From the cell containing the given text, extract its center point as [X, Y] coordinate. 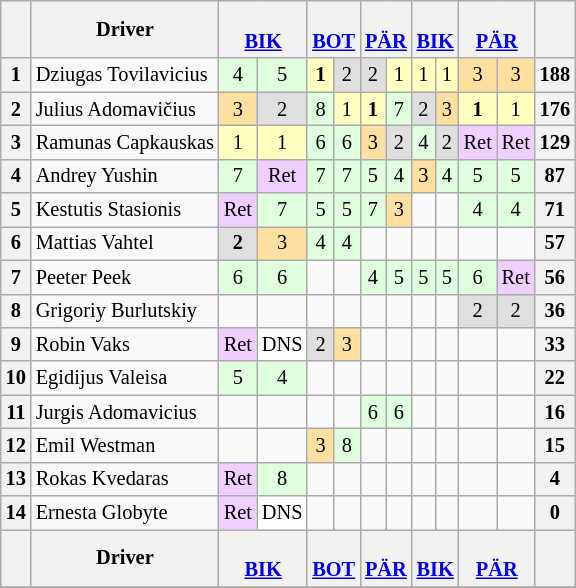
33 [555, 344]
Robin Vaks [125, 344]
Jurgis Adomavicius [125, 412]
16 [555, 412]
0 [555, 513]
87 [555, 176]
15 [555, 445]
9 [16, 344]
11 [16, 412]
Rokas Kvedaras [125, 479]
Julius Adomavičius [125, 109]
71 [555, 210]
22 [555, 378]
Kestutis Stasionis [125, 210]
Grigoriy Burlutskiy [125, 311]
Mattias Vahtel [125, 243]
14 [16, 513]
Ramunas Capkauskas [125, 142]
Dziugas Tovilavicius [125, 75]
Egidijus Valeisa [125, 378]
57 [555, 243]
56 [555, 277]
Ernesta Globyte [125, 513]
176 [555, 109]
10 [16, 378]
13 [16, 479]
36 [555, 311]
Emil Westman [125, 445]
Andrey Yushin [125, 176]
188 [555, 75]
129 [555, 142]
12 [16, 445]
Peeter Peek [125, 277]
